Identify which cell holds the provided text, then report its (X, Y) central coordinate. 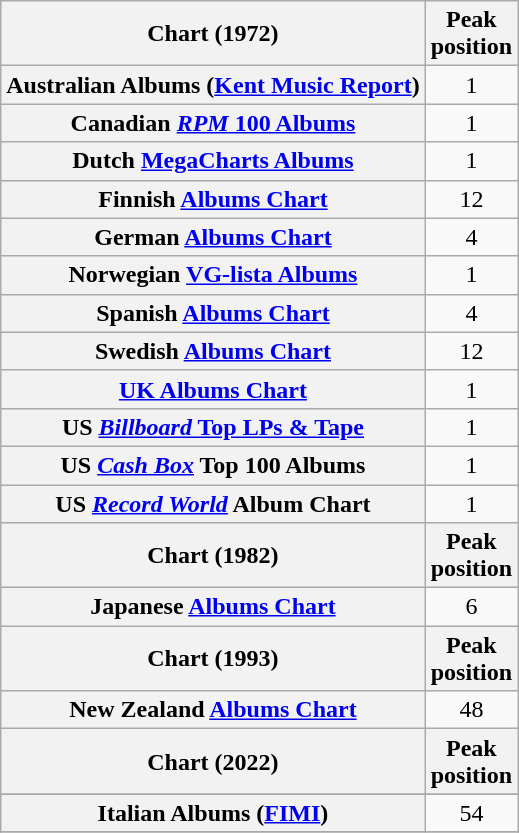
Spanish Albums Chart (213, 313)
US Billboard Top LPs & Tape (213, 427)
Chart (2022) (213, 762)
US Record World Album Chart (213, 503)
Chart (1993) (213, 658)
Japanese Albums Chart (213, 607)
Canadian RPM 100 Albums (213, 123)
Italian Albums (FIMI) (213, 813)
Finnish Albums Chart (213, 199)
6 (471, 607)
Swedish Albums Chart (213, 351)
Australian Albums (Kent Music Report) (213, 85)
German Albums Chart (213, 237)
Chart (1972) (213, 34)
48 (471, 710)
Norwegian VG-lista Albums (213, 275)
New Zealand Albums Chart (213, 710)
Chart (1982) (213, 556)
54 (471, 813)
US Cash Box Top 100 Albums (213, 465)
Dutch MegaCharts Albums (213, 161)
UK Albums Chart (213, 389)
